Return the [x, y] coordinate for the center point of the cell that contains the specified text.  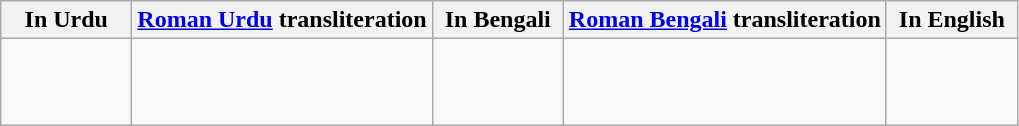
Roman Bengali transliteration [724, 20]
In English [952, 20]
In Bengali [498, 20]
Roman Urdu transliteration [282, 20]
In Urdu [66, 20]
